Output the [x, y] coordinate of the center of the cell containing the given text.  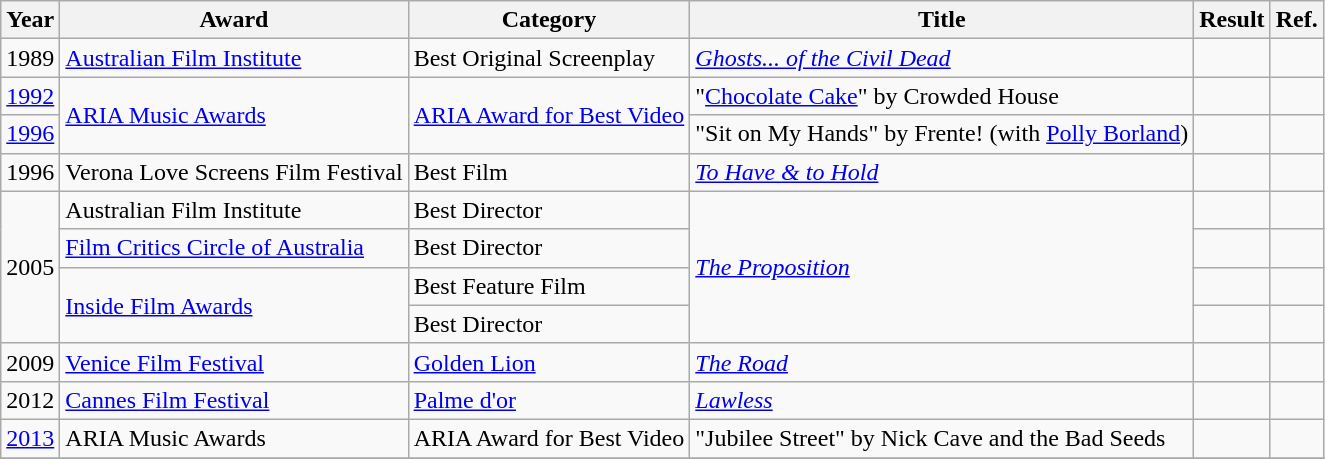
2005 [30, 267]
Title [942, 20]
2013 [30, 438]
Cannes Film Festival [234, 400]
2012 [30, 400]
Ref. [1296, 20]
Film Critics Circle of Australia [234, 248]
Best Film [549, 172]
Verona Love Screens Film Festival [234, 172]
"Sit on My Hands" by Frente! (with Polly Borland) [942, 134]
Best Feature Film [549, 286]
Best Original Screenplay [549, 58]
1989 [30, 58]
1992 [30, 96]
Venice Film Festival [234, 362]
Ghosts... of the Civil Dead [942, 58]
The Road [942, 362]
2009 [30, 362]
Category [549, 20]
"Chocolate Cake" by Crowded House [942, 96]
The Proposition [942, 267]
Inside Film Awards [234, 305]
Lawless [942, 400]
Result [1232, 20]
To Have & to Hold [942, 172]
Award [234, 20]
Palme d'or [549, 400]
Golden Lion [549, 362]
Year [30, 20]
"Jubilee Street" by Nick Cave and the Bad Seeds [942, 438]
